From the cell containing the given text, extract its center point as [X, Y] coordinate. 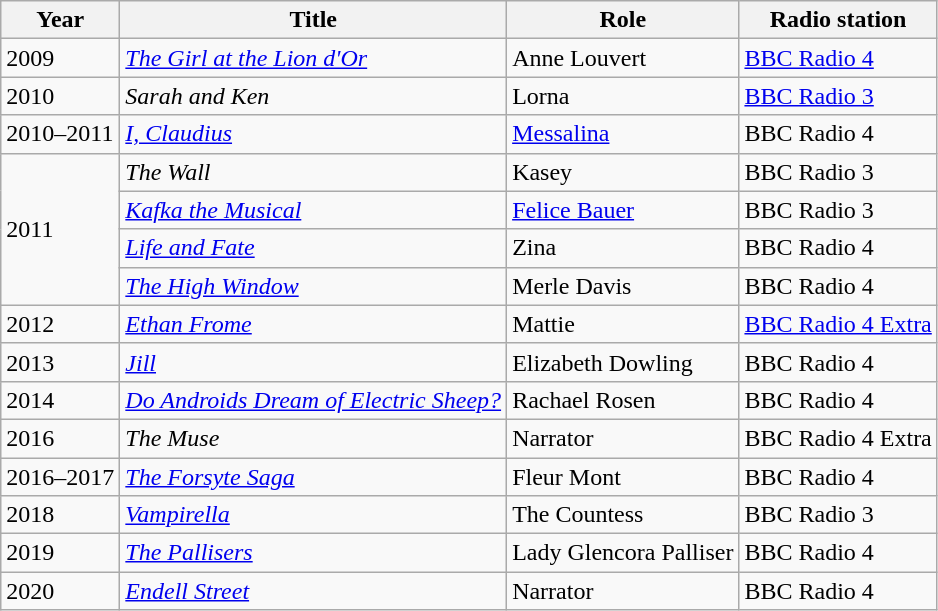
2016 [60, 438]
The Wall [314, 172]
Merle Davis [623, 286]
2014 [60, 400]
Lorna [623, 96]
2020 [60, 591]
The Girl at the Lion d'Or [314, 58]
2019 [60, 553]
Zina [623, 248]
2009 [60, 58]
2018 [60, 515]
The Countess [623, 515]
Endell Street [314, 591]
2011 [60, 229]
Anne Louvert [623, 58]
Year [60, 20]
2013 [60, 362]
Life and Fate [314, 248]
Felice Bauer [623, 210]
The High Window [314, 286]
Sarah and Ken [314, 96]
Role [623, 20]
Fleur Mont [623, 477]
Ethan Frome [314, 324]
2012 [60, 324]
The Muse [314, 438]
The Forsyte Saga [314, 477]
Lady Glencora Palliser [623, 553]
Do Androids Dream of Electric Sheep? [314, 400]
Title [314, 20]
Elizabeth Dowling [623, 362]
Jill [314, 362]
I, Claudius [314, 134]
Vampirella [314, 515]
Radio station [838, 20]
Rachael Rosen [623, 400]
Mattie [623, 324]
2010–2011 [60, 134]
2016–2017 [60, 477]
2010 [60, 96]
The Pallisers [314, 553]
Kafka the Musical [314, 210]
Messalina [623, 134]
Kasey [623, 172]
